Detect which cell encompasses the target text, then output its [X, Y] center coordinate. 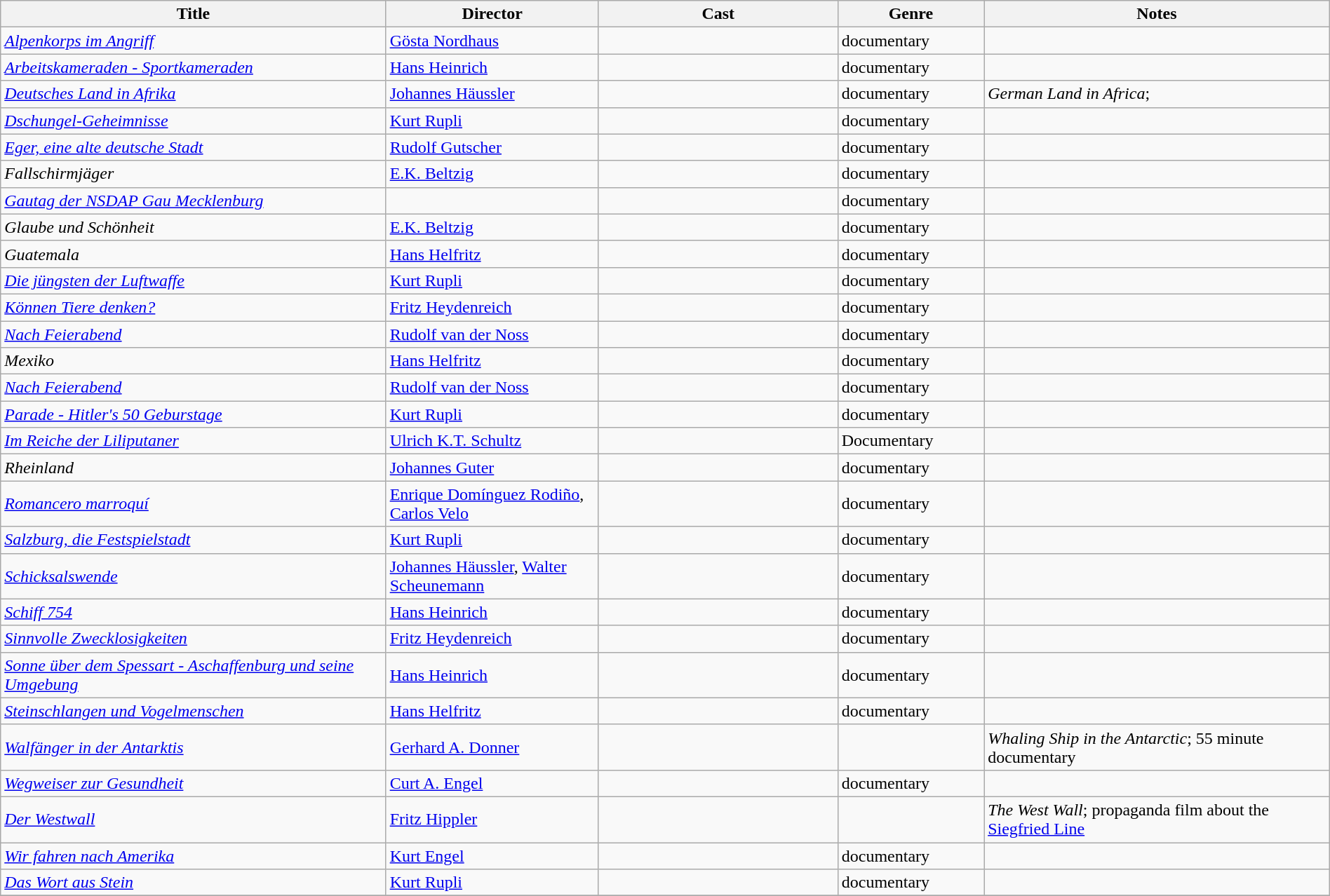
Cast [718, 14]
Fallschirmjäger [194, 174]
Glaube und Schönheit [194, 227]
Schicksalswende [194, 576]
Ulrich K.T. Schultz [492, 441]
Können Tiere denken? [194, 307]
Parade - Hitler's 50 Geburstage [194, 414]
Walfänger in der Antarktis [194, 747]
Kurt Engel [492, 856]
Notes [1157, 14]
Fritz Hippler [492, 819]
Das Wort aus Stein [194, 883]
Wegweiser zur Gesundheit [194, 783]
Guatemala [194, 254]
Gösta Nordhaus [492, 41]
The West Wall; propaganda film about the Siegfried Line [1157, 819]
Sinnvolle Zwecklosigkeiten [194, 639]
Steinschlangen und Vogelmenschen [194, 711]
Johannes Guter [492, 468]
Documentary [911, 441]
Wir fahren nach Amerika [194, 856]
Dschungel-Geheimnisse [194, 121]
Der Westwall [194, 819]
Gautag der NSDAP Gau Mecklenburg [194, 201]
Arbeitskameraden - Sportkameraden [194, 67]
Mexiko [194, 361]
Schiff 754 [194, 612]
Gerhard A. Donner [492, 747]
Romancero marroquí [194, 503]
Deutsches Land in Afrika [194, 94]
Eger, eine alte deutsche Stadt [194, 147]
Rheinland [194, 468]
Title [194, 14]
Salzburg, die Festspielstadt [194, 540]
Johannes Häussler [492, 94]
Sonne über dem Spessart - Aschaffenburg und seine Umgebung [194, 674]
Alpenkorps im Angriff [194, 41]
Enrique Domínguez Rodiño, Carlos Velo [492, 503]
Rudolf Gutscher [492, 147]
Die jüngsten der Luftwaffe [194, 280]
German Land in Africa; [1157, 94]
Im Reiche der Liliputaner [194, 441]
Whaling Ship in the Antarctic; 55 minute documentary [1157, 747]
Curt A. Engel [492, 783]
Johannes Häussler, Walter Scheunemann [492, 576]
Director [492, 14]
Genre [911, 14]
